For the text-containing cell, return its midpoint in [X, Y] coordinate format. 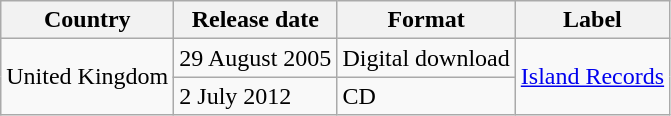
Island Records [592, 77]
Digital download [426, 58]
Format [426, 20]
Country [88, 20]
United Kingdom [88, 77]
Label [592, 20]
CD [426, 96]
29 August 2005 [256, 58]
2 July 2012 [256, 96]
Release date [256, 20]
